Locate the cell with the specified text and output its [X, Y] center coordinate. 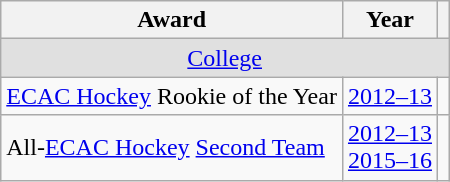
2012–13 [390, 96]
Award [172, 20]
College [225, 58]
All-ECAC Hockey Second Team [172, 148]
ECAC Hockey Rookie of the Year [172, 96]
Year [390, 20]
2012–132015–16 [390, 148]
